Extract the (X, Y) coordinate from the center of the cell holding the provided text.  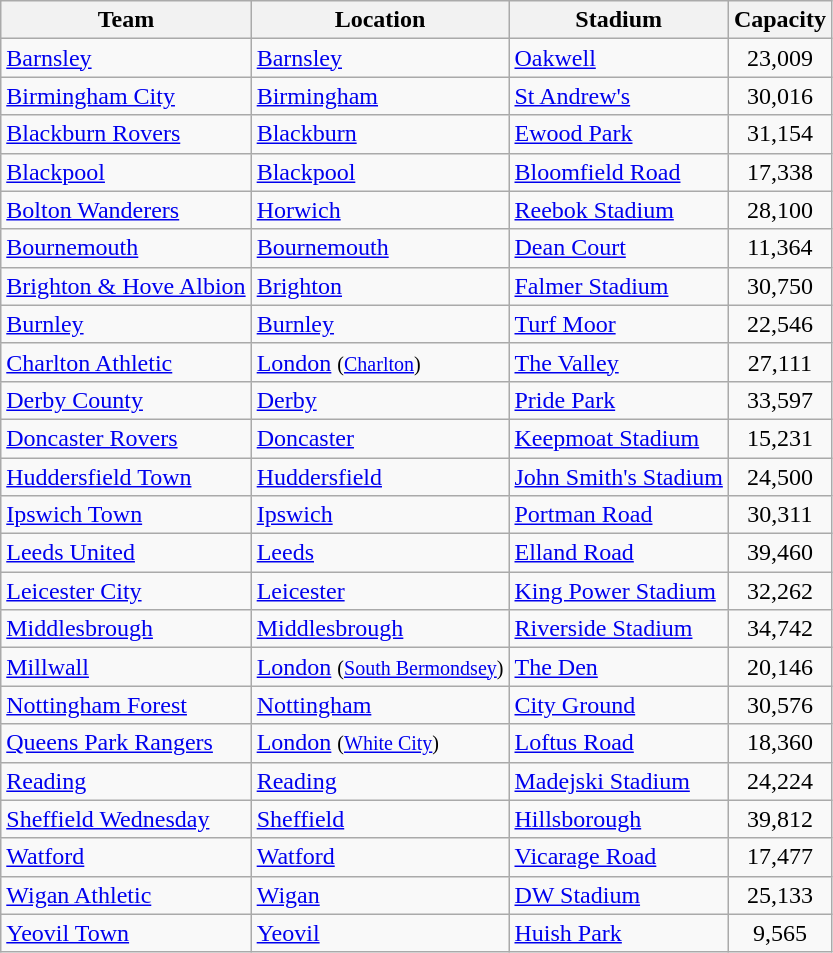
Birmingham City (126, 96)
Millwall (126, 667)
John Smith's Stadium (618, 477)
20,146 (780, 667)
24,500 (780, 477)
Charlton Athletic (126, 362)
The Valley (618, 362)
Huddersfield Town (126, 477)
Riverside Stadium (618, 629)
Location (380, 20)
St Andrew's (618, 96)
Leicester City (126, 591)
Blackburn (380, 134)
Keepmoat Stadium (618, 438)
34,742 (780, 629)
Bloomfield Road (618, 172)
32,262 (780, 591)
Doncaster (380, 438)
Blackburn Rovers (126, 134)
39,460 (780, 553)
25,133 (780, 895)
Birmingham (380, 96)
Leeds United (126, 553)
15,231 (780, 438)
Elland Road (618, 553)
17,338 (780, 172)
30,750 (780, 286)
Nottingham (380, 705)
Sheffield Wednesday (126, 819)
Queens Park Rangers (126, 743)
Pride Park (618, 400)
Bolton Wanderers (126, 210)
Capacity (780, 20)
Madejski Stadium (618, 781)
22,546 (780, 324)
Ewood Park (618, 134)
18,360 (780, 743)
Portman Road (618, 515)
Yeovil Town (126, 933)
27,111 (780, 362)
39,812 (780, 819)
Hillsborough (618, 819)
33,597 (780, 400)
30,311 (780, 515)
30,016 (780, 96)
DW Stadium (618, 895)
Ipswich Town (126, 515)
Vicarage Road (618, 857)
Huish Park (618, 933)
Sheffield (380, 819)
Derby (380, 400)
11,364 (780, 248)
Yeovil (380, 933)
23,009 (780, 58)
Derby County (126, 400)
28,100 (780, 210)
London (White City) (380, 743)
Nottingham Forest (126, 705)
Wigan (380, 895)
Brighton (380, 286)
London (Charlton) (380, 362)
King Power Stadium (618, 591)
Falmer Stadium (618, 286)
Team (126, 20)
9,565 (780, 933)
Reebok Stadium (618, 210)
Ipswich (380, 515)
30,576 (780, 705)
24,224 (780, 781)
Dean Court (618, 248)
Stadium (618, 20)
17,477 (780, 857)
City Ground (618, 705)
The Den (618, 667)
Leicester (380, 591)
Loftus Road (618, 743)
Leeds (380, 553)
Doncaster Rovers (126, 438)
Huddersfield (380, 477)
Horwich (380, 210)
Brighton & Hove Albion (126, 286)
Oakwell (618, 58)
London (South Bermondsey) (380, 667)
31,154 (780, 134)
Turf Moor (618, 324)
Wigan Athletic (126, 895)
